Provide the [x, y] coordinate of the cell's center where the given text is located.  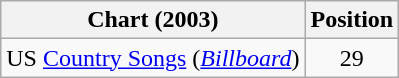
Chart (2003) [153, 20]
US Country Songs (Billboard) [153, 58]
Position [352, 20]
29 [352, 58]
